Determine the (X, Y) coordinate at the center of the cell enclosing the given text.  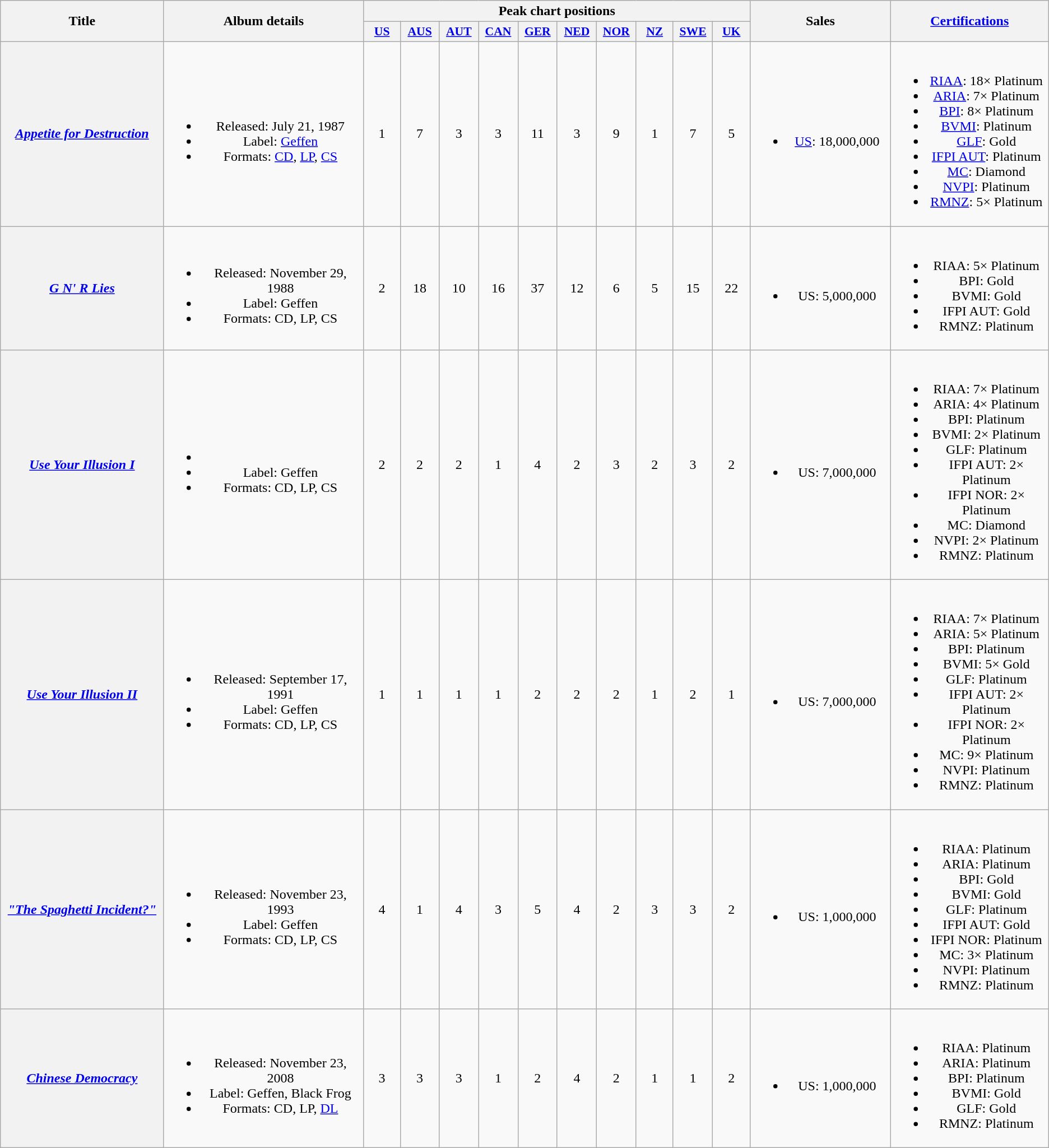
RIAA: PlatinumARIA: PlatinumBPI: PlatinumBVMI: GoldGLF: GoldRMNZ: Platinum (969, 1079)
11 (537, 133)
37 (537, 288)
Title (82, 21)
RIAA: 18× PlatinumARIA: 7× PlatinumBPI: 8× PlatinumBVMI: PlatinumGLF: GoldIFPI AUT: PlatinumMC: DiamondNVPI: PlatinumRMNZ: 5× Platinum (969, 133)
RIAA: 5× PlatinumBPI: GoldBVMI: GoldIFPI AUT: GoldRMNZ: Platinum (969, 288)
Chinese Democracy (82, 1079)
15 (693, 288)
NZ (655, 32)
12 (577, 288)
SWE (693, 32)
RIAA: PlatinumARIA: PlatinumBPI: GoldBVMI: GoldGLF: PlatinumIFPI AUT: GoldIFPI NOR: PlatinumMC: 3× PlatinumNVPI: PlatinumRMNZ: Platinum (969, 909)
10 (459, 288)
GER (537, 32)
Appetite for Destruction (82, 133)
UK (732, 32)
Album details (263, 21)
Released: November 23, 1993Label: GeffenFormats: CD, LP, CS (263, 909)
6 (616, 288)
CAN (498, 32)
NED (577, 32)
"The Spaghetti Incident?" (82, 909)
Peak chart positions (557, 11)
US: 18,000,000 (820, 133)
Released: July 21, 1987Label: GeffenFormats: CD, LP, CS (263, 133)
Released: September 17, 1991Label: GeffenFormats: CD, LP, CS (263, 695)
US (382, 32)
Sales (820, 21)
Use Your Illusion I (82, 465)
18 (419, 288)
22 (732, 288)
Use Your Illusion II (82, 695)
9 (616, 133)
Certifications (969, 21)
Released: November 29, 1988Label: GeffenFormats: CD, LP, CS (263, 288)
AUS (419, 32)
16 (498, 288)
Released: November 23, 2008Label: Geffen, Black FrogFormats: CD, LP, DL (263, 1079)
AUT (459, 32)
G N' R Lies (82, 288)
US: 5,000,000 (820, 288)
Label: GeffenFormats: CD, LP, CS (263, 465)
NOR (616, 32)
